Provide the [X, Y] coordinate of the cell's center where the given text is located.  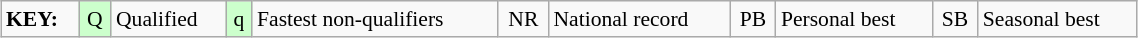
SB [955, 19]
Qualified [168, 19]
PB [753, 19]
Personal best [854, 19]
q [239, 19]
Seasonal best [1058, 19]
Q [95, 19]
NR [523, 19]
Fastest non-qualifiers [375, 19]
National record [639, 19]
KEY: [40, 19]
